From the cell containing the given text, extract its center point as (X, Y) coordinate. 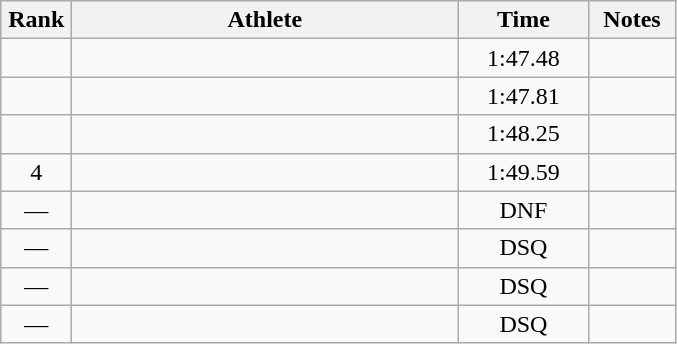
1:49.59 (524, 172)
1:47.48 (524, 58)
Notes (632, 20)
Time (524, 20)
DNF (524, 210)
Athlete (265, 20)
4 (36, 172)
1:48.25 (524, 134)
1:47.81 (524, 96)
Rank (36, 20)
